Return the [x, y] coordinate for the center point of the cell that contains the specified text.  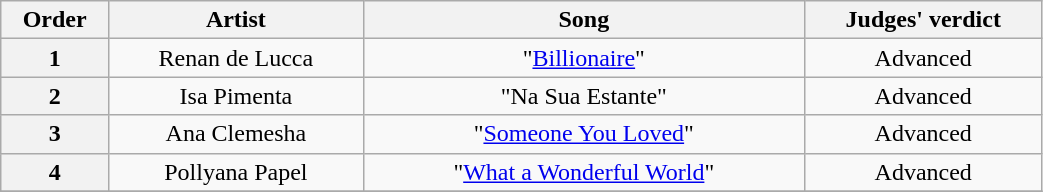
"Na Sua Estante" [584, 96]
"What a Wonderful World" [584, 172]
1 [55, 58]
Order [55, 20]
Isa Pimenta [236, 96]
3 [55, 134]
Song [584, 20]
4 [55, 172]
"Someone You Loved" [584, 134]
Artist [236, 20]
2 [55, 96]
Ana Clemesha [236, 134]
"Billionaire" [584, 58]
Pollyana Papel [236, 172]
Judges' verdict [923, 20]
Renan de Lucca [236, 58]
